From the cell containing the given text, extract its center point as (x, y) coordinate. 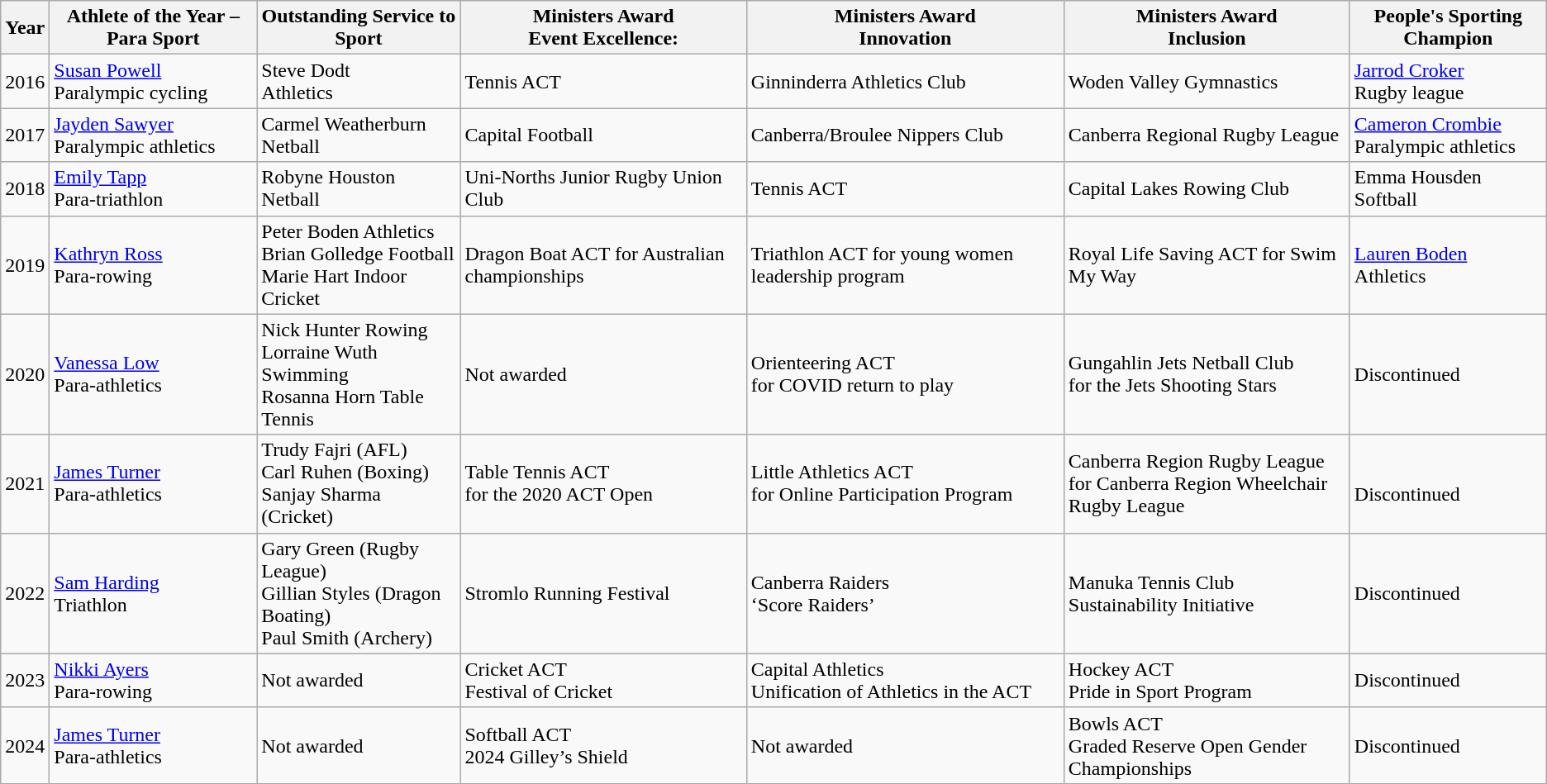
Emma Housden Softball (1448, 188)
2020 (25, 374)
Gungahlin Jets Netball Club for the Jets Shooting Stars (1207, 374)
Nick Hunter Rowing Lorraine Wuth Swimming Rosanna Horn Table Tennis (359, 374)
Dragon Boat ACT for Australian championships (603, 264)
2016 (25, 81)
Table Tennis ACT for the 2020 ACT Open (603, 484)
Cricket ACT Festival of Cricket (603, 681)
2018 (25, 188)
Orienteering ACT for COVID return to play (905, 374)
People's Sporting Champion (1448, 28)
Ministers Award Innovation (905, 28)
2022 (25, 593)
Steve Dodt Athletics (359, 81)
Little Athletics ACT for Online Participation Program (905, 484)
2019 (25, 264)
2017 (25, 135)
Capital Lakes Rowing Club (1207, 188)
Ginninderra Athletics Club (905, 81)
Capital Athletics Unification of Athletics in the ACT (905, 681)
Hockey ACT Pride in Sport Program (1207, 681)
2021 (25, 484)
Woden Valley Gymnastics (1207, 81)
Vanessa Low Para-athletics (154, 374)
Sam Harding Triathlon (154, 593)
2024 (25, 745)
Ministers Award Event Excellence: (603, 28)
Peter Boden Athletics Brian Golledge Football Marie Hart Indoor Cricket (359, 264)
Carmel Weatherburn Netball (359, 135)
Athlete of the Year – Para Sport (154, 28)
Softball ACT 2024 Gilley’s Shield (603, 745)
Robyne Houston Netball (359, 188)
Bowls ACT Graded Reserve Open Gender Championships (1207, 745)
Susan Powell Paralympic cycling (154, 81)
Ministers Award Inclusion (1207, 28)
Canberra Regional Rugby League (1207, 135)
Gary Green (Rugby League) Gillian Styles (Dragon Boating) Paul Smith (Archery) (359, 593)
Kathryn Ross Para-rowing (154, 264)
Capital Football (603, 135)
2023 (25, 681)
Triathlon ACT for young women leadership program (905, 264)
Canberra Raiders ‘Score Raiders’ (905, 593)
Nikki Ayers Para-rowing (154, 681)
Royal Life Saving ACT for Swim My Way (1207, 264)
Jayden Sawyer Paralympic athletics (154, 135)
Canberra Region Rugby League for Canberra Region Wheelchair Rugby League (1207, 484)
Emily Tapp Para-triathlon (154, 188)
Uni-Norths Junior Rugby Union Club (603, 188)
Lauren BodenAthletics (1448, 264)
Canberra/Broulee Nippers Club (905, 135)
Cameron Crombie Paralympic athletics (1448, 135)
Jarrod Croker Rugby league (1448, 81)
Trudy Fajri (AFL) Carl Ruhen (Boxing) Sanjay Sharma (Cricket) (359, 484)
Manuka Tennis Club Sustainability Initiative (1207, 593)
Stromlo Running Festival (603, 593)
Outstanding Service to Sport (359, 28)
Year (25, 28)
